For the text-containing cell, return its midpoint in [x, y] coordinate format. 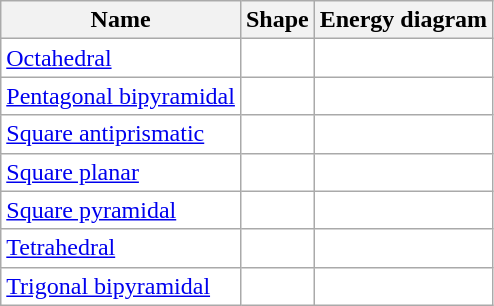
Square pyramidal [121, 210]
Tetrahedral [121, 248]
Trigonal bipyramidal [121, 286]
Square antiprismatic [121, 134]
Shape [277, 20]
Octahedral [121, 58]
Square planar [121, 172]
Name [121, 20]
Pentagonal bipyramidal [121, 96]
Energy diagram [403, 20]
